From the cell containing the given text, extract its center point as [X, Y] coordinate. 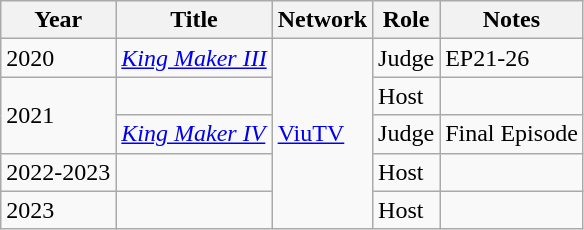
2020 [58, 58]
2021 [58, 115]
EP21-26 [512, 58]
2022-2023 [58, 172]
Notes [512, 20]
King Maker III [194, 58]
Network [322, 20]
Title [194, 20]
Year [58, 20]
Final Episode [512, 134]
ViuTV [322, 134]
2023 [58, 210]
Role [406, 20]
King Maker IV [194, 134]
